Determine the [X, Y] coordinate at the center of the cell enclosing the given text.  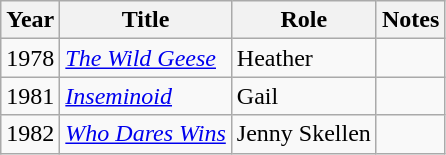
Who Dares Wins [146, 134]
Gail [304, 96]
Notes [410, 20]
Heather [304, 58]
1982 [30, 134]
Year [30, 20]
Role [304, 20]
Jenny Skellen [304, 134]
1981 [30, 96]
Title [146, 20]
The Wild Geese [146, 58]
Inseminoid [146, 96]
1978 [30, 58]
